From the cell containing the given text, extract its center point as [X, Y] coordinate. 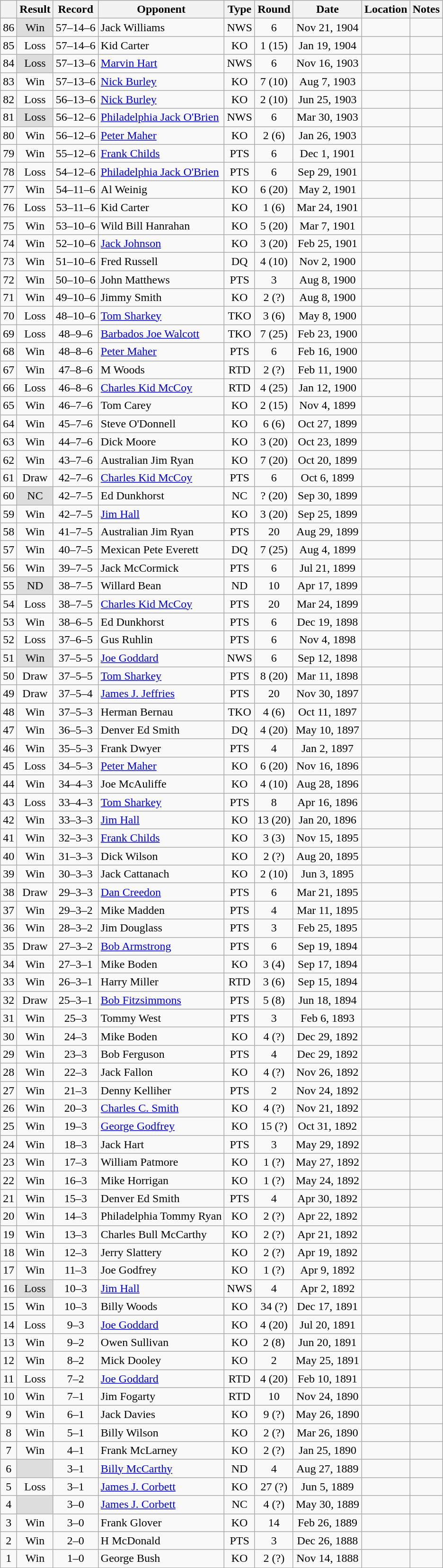
7 (10) [274, 81]
61 [9, 478]
85 [9, 45]
Dec 1, 1901 [328, 153]
56 [9, 568]
45 [9, 766]
37 [9, 910]
15–3 [76, 1198]
Dick Moore [161, 442]
5 [9, 1487]
33–3–3 [76, 820]
6–1 [76, 1415]
63 [9, 442]
Owen Sullivan [161, 1342]
47–8–6 [76, 370]
40–7–5 [76, 550]
62 [9, 460]
Nov 15, 1895 [328, 838]
M Woods [161, 370]
83 [9, 81]
Sep 17, 1894 [328, 964]
24–3 [76, 1036]
35–5–3 [76, 748]
Feb 23, 1900 [328, 334]
Nov 24, 1892 [328, 1090]
Charles Bull McCarthy [161, 1234]
18 [9, 1252]
Notes [426, 9]
Mick Dooley [161, 1360]
74 [9, 244]
Apr 21, 1892 [328, 1234]
41–7–5 [76, 532]
27–3–2 [76, 946]
43 [9, 802]
69 [9, 334]
82 [9, 99]
64 [9, 424]
Gus Ruhlin [161, 640]
48–10–6 [76, 316]
Frank Dwyer [161, 748]
4–1 [76, 1451]
53 [9, 622]
55 [9, 586]
46–7–6 [76, 406]
Mike Horrigan [161, 1180]
44–7–6 [76, 442]
Sep 15, 1894 [328, 982]
Nov 21, 1892 [328, 1108]
Mar 21, 1895 [328, 892]
Tommy West [161, 1018]
Jim Douglass [161, 928]
11 [9, 1379]
? (20) [274, 496]
Jack Davies [161, 1415]
23–3 [76, 1054]
12 [9, 1360]
Dec 19, 1898 [328, 622]
May 24, 1892 [328, 1180]
37–5–4 [76, 694]
Billy Woods [161, 1306]
Apr 9, 1892 [328, 1270]
8–2 [76, 1360]
Nov 30, 1897 [328, 694]
41 [9, 838]
Joe McAuliffe [161, 784]
54–11–6 [76, 189]
Oct 11, 1897 [328, 712]
73 [9, 262]
Round [274, 9]
29 [9, 1054]
Feb 26, 1889 [328, 1523]
5 (20) [274, 226]
25 [9, 1126]
Jack McCormick [161, 568]
68 [9, 352]
Feb 11, 1900 [328, 370]
28 [9, 1072]
Mar 7, 1901 [328, 226]
Aug 7, 1903 [328, 81]
Denny Kelliher [161, 1090]
9 (?) [274, 1415]
Nov 4, 1898 [328, 640]
May 2, 1901 [328, 189]
Type [239, 9]
22–3 [76, 1072]
50 [9, 676]
35 [9, 946]
Willard Bean [161, 586]
Apr 17, 1899 [328, 586]
Jerry Slattery [161, 1252]
Joe Godfrey [161, 1270]
Oct 31, 1892 [328, 1126]
Location [386, 9]
Charles C. Smith [161, 1108]
36–5–3 [76, 730]
Herman Bernau [161, 712]
Philadelphia Tommy Ryan [161, 1216]
Jim Fogarty [161, 1397]
Dick Wilson [161, 856]
58 [9, 532]
19 [9, 1234]
Nov 2, 1900 [328, 262]
71 [9, 298]
13 [9, 1342]
80 [9, 135]
81 [9, 117]
13 (20) [274, 820]
Mar 30, 1903 [328, 117]
48–9–6 [76, 334]
19–3 [76, 1126]
Bob Fitzsimmons [161, 1000]
32 [9, 1000]
7 (20) [274, 460]
H McDonald [161, 1541]
Dan Creedon [161, 892]
23 [9, 1162]
Jun 25, 1903 [328, 99]
Jack Fallon [161, 1072]
Aug 27, 1889 [328, 1469]
Harry Miller [161, 982]
Sep 29, 1901 [328, 171]
3 (4) [274, 964]
Jan 20, 1896 [328, 820]
9 [9, 1415]
36 [9, 928]
66 [9, 388]
Mexican Pete Everett [161, 550]
28–3–2 [76, 928]
Sep 30, 1899 [328, 496]
Nov 14, 1888 [328, 1559]
26–3–1 [76, 982]
Mar 11, 1898 [328, 676]
15 [9, 1306]
Tom Carey [161, 406]
48 [9, 712]
29–3–3 [76, 892]
51–10–6 [76, 262]
52 [9, 640]
55–12–6 [76, 153]
67 [9, 370]
42–7–6 [76, 478]
2–0 [76, 1541]
40 [9, 856]
Jul 20, 1891 [328, 1324]
Mar 24, 1899 [328, 604]
Sep 19, 1894 [328, 946]
30 [9, 1036]
Frank McLarney [161, 1451]
May 29, 1892 [328, 1144]
7–1 [76, 1397]
Jan 19, 1904 [328, 45]
50–10–6 [76, 280]
Mar 11, 1895 [328, 910]
2 (15) [274, 406]
60 [9, 496]
7 [9, 1451]
54 [9, 604]
2 (6) [274, 135]
James J. Jeffries [161, 694]
17 [9, 1270]
Nov 21, 1904 [328, 27]
3 (3) [274, 838]
27 [9, 1090]
Apr 16, 1896 [328, 802]
47 [9, 730]
Apr 30, 1892 [328, 1198]
Jun 5, 1889 [328, 1487]
1 (15) [274, 45]
84 [9, 63]
52–10–6 [76, 244]
Oct 6, 1899 [328, 478]
51 [9, 658]
49–10–6 [76, 298]
65 [9, 406]
Nov 16, 1903 [328, 63]
Feb 25, 1895 [328, 928]
Dec 26, 1888 [328, 1541]
4 (6) [274, 712]
9–2 [76, 1342]
1 (6) [274, 207]
45–7–6 [76, 424]
Jun 18, 1894 [328, 1000]
34 (?) [274, 1306]
Jul 21, 1899 [328, 568]
Jun 20, 1891 [328, 1342]
22 [9, 1180]
Bob Armstrong [161, 946]
37–5–3 [76, 712]
Record [76, 9]
Nov 26, 1892 [328, 1072]
2 (8) [274, 1342]
12–3 [76, 1252]
Nov 16, 1896 [328, 766]
31 [9, 1018]
Barbados Joe Walcott [161, 334]
Jun 3, 1895 [328, 874]
5–1 [76, 1433]
Jack Johnson [161, 244]
53–11–6 [76, 207]
Jimmy Smith [161, 298]
72 [9, 280]
20–3 [76, 1108]
34–5–3 [76, 766]
6 (6) [274, 424]
Oct 23, 1899 [328, 442]
18–3 [76, 1144]
Jan 2, 1897 [328, 748]
30–3–3 [76, 874]
Nov 24, 1890 [328, 1397]
59 [9, 514]
4 (25) [274, 388]
31–3–3 [76, 856]
Mar 26, 1890 [328, 1433]
33–4–3 [76, 802]
25–3 [76, 1018]
Sep 12, 1898 [328, 658]
May 25, 1891 [328, 1360]
Apr 19, 1892 [328, 1252]
Mike Madden [161, 910]
16–3 [76, 1180]
Jan 26, 1903 [328, 135]
39–7–5 [76, 568]
May 26, 1890 [328, 1415]
8 (20) [274, 676]
Marvin Hart [161, 63]
32–3–3 [76, 838]
Jan 25, 1890 [328, 1451]
Date [328, 9]
7–2 [76, 1379]
39 [9, 874]
57 [9, 550]
15 (?) [274, 1126]
56–13–6 [76, 99]
William Patmore [161, 1162]
29–3–2 [76, 910]
46 [9, 748]
Feb 25, 1901 [328, 244]
42 [9, 820]
37–6–5 [76, 640]
21 [9, 1198]
Feb 10, 1891 [328, 1379]
May 27, 1892 [328, 1162]
Aug 28, 1896 [328, 784]
13–3 [76, 1234]
George Bush [161, 1559]
Aug 20, 1895 [328, 856]
Jack Hart [161, 1144]
26 [9, 1108]
Billy Wilson [161, 1433]
25–3–1 [76, 1000]
John Matthews [161, 280]
1 [9, 1559]
46–8–6 [76, 388]
Steve O'Donnell [161, 424]
Apr 22, 1892 [328, 1216]
Feb 6, 1893 [328, 1018]
86 [9, 27]
Aug 29, 1899 [328, 532]
5 (8) [274, 1000]
1–0 [76, 1559]
38 [9, 892]
43–7–6 [76, 460]
Jack Williams [161, 27]
Feb 16, 1900 [328, 352]
May 30, 1889 [328, 1505]
49 [9, 694]
14–3 [76, 1216]
Sep 25, 1899 [328, 514]
24 [9, 1144]
Mar 24, 1901 [328, 207]
17–3 [76, 1162]
Jan 12, 1900 [328, 388]
May 8, 1900 [328, 316]
34 [9, 964]
70 [9, 316]
George Godfrey [161, 1126]
Oct 27, 1899 [328, 424]
16 [9, 1288]
Jack Cattanach [161, 874]
Result [35, 9]
Frank Glover [161, 1523]
Oct 20, 1899 [328, 460]
21–3 [76, 1090]
27–3–1 [76, 964]
27 (?) [274, 1487]
75 [9, 226]
76 [9, 207]
Fred Russell [161, 262]
Opponent [161, 9]
77 [9, 189]
54–12–6 [76, 171]
48–8–6 [76, 352]
May 10, 1897 [328, 730]
Bob Ferguson [161, 1054]
Al Weinig [161, 189]
33 [9, 982]
34–4–3 [76, 784]
9–3 [76, 1324]
Wild Bill Hanrahan [161, 226]
Apr 2, 1892 [328, 1288]
78 [9, 171]
38–6–5 [76, 622]
11–3 [76, 1270]
Billy McCarthy [161, 1469]
Dec 17, 1891 [328, 1306]
Nov 4, 1899 [328, 406]
Aug 4, 1899 [328, 550]
79 [9, 153]
44 [9, 784]
53–10–6 [76, 226]
